Find where the given text appears and provide that cell's center as [x, y] coordinate. 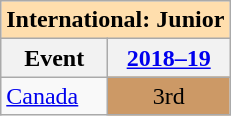
3rd [169, 96]
Canada [54, 96]
International: Junior [116, 20]
2018–19 [169, 58]
Event [54, 58]
